Return [x, y] of the center of cell containing provided text 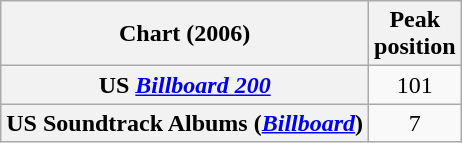
US Billboard 200 [185, 85]
101 [415, 85]
Peakposition [415, 34]
US Soundtrack Albums (Billboard) [185, 123]
Chart (2006) [185, 34]
7 [415, 123]
